Determine the [x, y] coordinate at the center of the cell enclosing the given text.  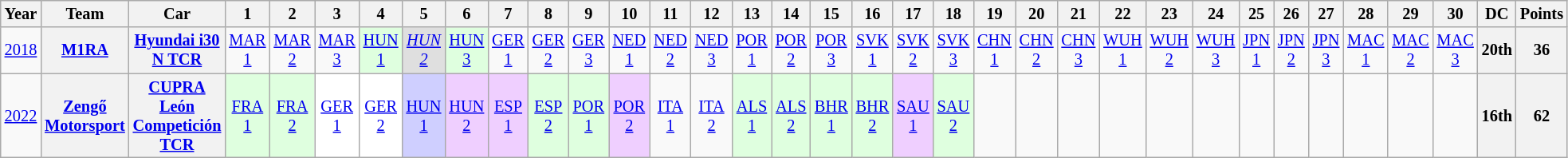
MAC1 [1366, 50]
SVK3 [953, 50]
17 [913, 14]
10 [630, 14]
SVK2 [913, 50]
36 [1542, 50]
Car [177, 14]
27 [1326, 14]
WUH1 [1122, 50]
Hyundai i30 N TCR [177, 50]
BHR2 [873, 116]
JPN1 [1256, 50]
9 [588, 14]
WUH3 [1216, 50]
CHN1 [995, 50]
WUH2 [1169, 50]
JPN3 [1326, 50]
MAC3 [1456, 50]
SAU1 [913, 116]
ITA2 [712, 116]
BHR1 [831, 116]
11 [670, 14]
13 [751, 14]
22 [1122, 14]
23 [1169, 14]
20 [1036, 14]
30 [1456, 14]
FRA2 [292, 116]
FRA1 [247, 116]
2018 [21, 50]
JPN2 [1291, 50]
16 [873, 14]
SVK1 [873, 50]
16th [1497, 116]
ESP2 [548, 116]
GER3 [588, 50]
MAC2 [1410, 50]
8 [548, 14]
MAR2 [292, 50]
NED2 [670, 50]
25 [1256, 14]
DC [1497, 14]
4 [381, 14]
29 [1410, 14]
5 [424, 14]
ESP1 [508, 116]
12 [712, 14]
NED3 [712, 50]
NED1 [630, 50]
3 [337, 14]
21 [1078, 14]
CHN2 [1036, 50]
MAR1 [247, 50]
15 [831, 14]
2 [292, 14]
62 [1542, 116]
HUN3 [466, 50]
Team [84, 14]
1 [247, 14]
14 [791, 14]
26 [1291, 14]
18 [953, 14]
Points [1542, 14]
2022 [21, 116]
MAR3 [337, 50]
ALS2 [791, 116]
28 [1366, 14]
6 [466, 14]
M1RA [84, 50]
ITA1 [670, 116]
SAU2 [953, 116]
19 [995, 14]
Year [21, 14]
POR3 [831, 50]
Zengő Motorsport [84, 116]
24 [1216, 14]
CUPRA León Competición TCR [177, 116]
20th [1497, 50]
ALS1 [751, 116]
7 [508, 14]
CHN3 [1078, 50]
